Pinpoint the cell where the given text exists, returning its (x, y) midpoint coordinate. 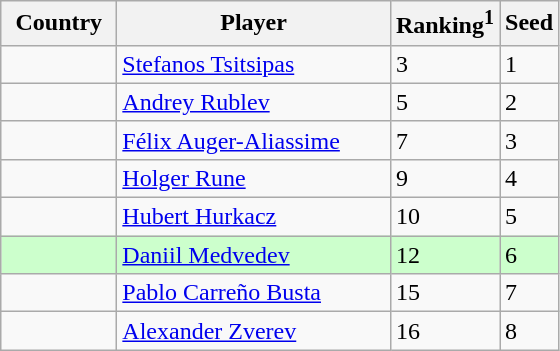
15 (444, 293)
Daniil Medvedev (254, 255)
Andrey Rublev (254, 102)
10 (444, 217)
Hubert Hurkacz (254, 217)
12 (444, 255)
Félix Auger-Aliassime (254, 140)
4 (530, 178)
9 (444, 178)
Ranking1 (444, 24)
Player (254, 24)
Holger Rune (254, 178)
2 (530, 102)
8 (530, 331)
16 (444, 331)
Pablo Carreño Busta (254, 293)
1 (530, 64)
6 (530, 255)
Alexander Zverev (254, 331)
Country (59, 24)
Seed (530, 24)
Stefanos Tsitsipas (254, 64)
